Locate the cell with the specified text and output its (X, Y) center coordinate. 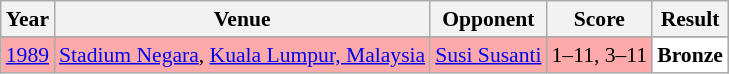
1989 (28, 55)
Susi Susanti (488, 55)
Opponent (488, 19)
Venue (242, 19)
Score (600, 19)
Stadium Negara, Kuala Lumpur, Malaysia (242, 55)
Bronze (690, 55)
1–11, 3–11 (600, 55)
Result (690, 19)
Year (28, 19)
